Output the (x, y) coordinate of the center of the cell containing the given text.  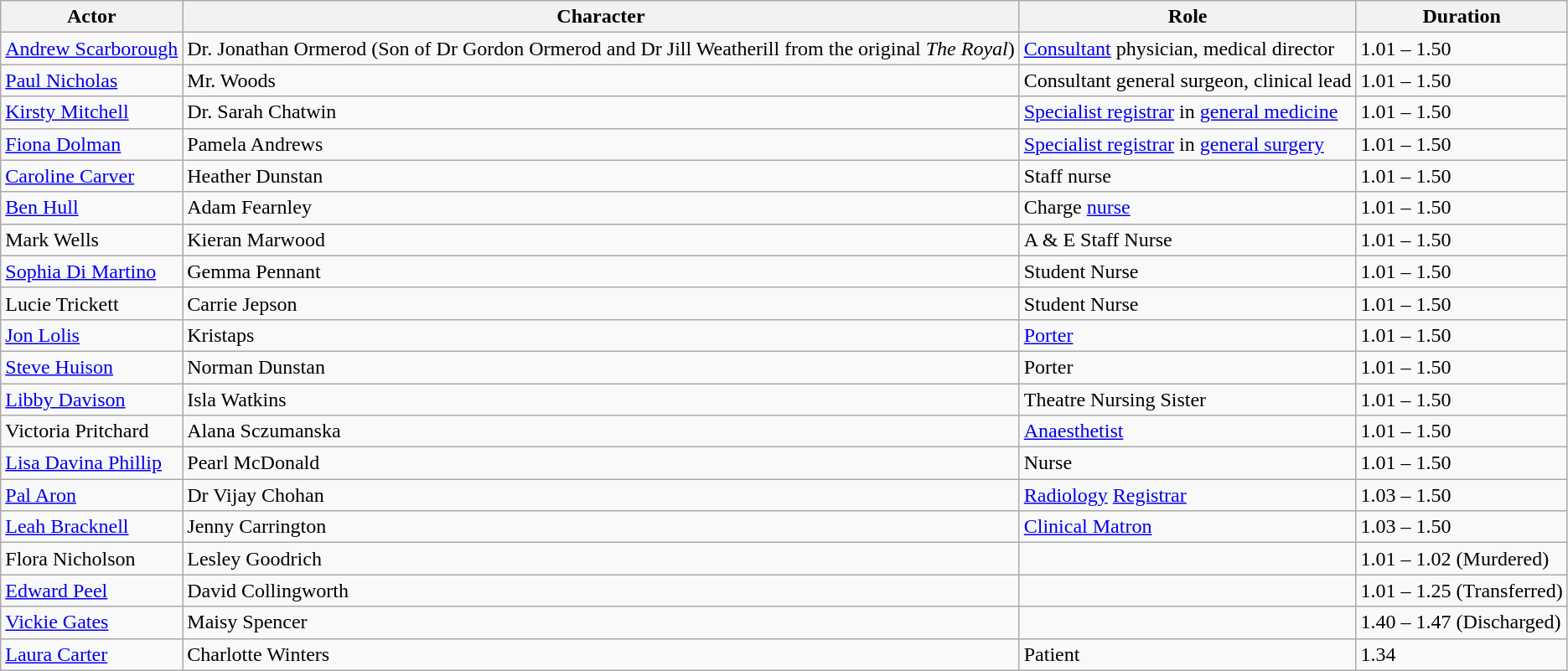
Pearl McDonald (601, 463)
Duration (1462, 17)
Gemma Pennant (601, 271)
Lesley Goodrich (601, 559)
Consultant general surgeon, clinical lead (1188, 80)
Radiology Registrar (1188, 495)
Pamela Andrews (601, 144)
Ben Hull (92, 208)
Theatre Nursing Sister (1188, 400)
Anaesthetist (1188, 431)
Patient (1188, 654)
Paul Nicholas (92, 80)
Kieran Marwood (601, 240)
Kristaps (601, 335)
Leah Bracknell (92, 527)
Clinical Matron (1188, 527)
Charlotte Winters (601, 654)
Kirsty Mitchell (92, 112)
Jenny Carrington (601, 527)
Pal Aron (92, 495)
Sophia Di Martino (92, 271)
Role (1188, 17)
Andrew Scarborough (92, 49)
Lisa Davina Phillip (92, 463)
Norman Dunstan (601, 367)
Carrie Jepson (601, 303)
Adam Fearnley (601, 208)
Charge nurse (1188, 208)
Steve Huison (92, 367)
Specialist registrar in general surgery (1188, 144)
1.40 – 1.47 (Discharged) (1462, 622)
Alana Sczumanska (601, 431)
Mr. Woods (601, 80)
Maisy Spencer (601, 622)
Staff nurse (1188, 176)
1.34 (1462, 654)
Specialist registrar in general medicine (1188, 112)
David Collingworth (601, 591)
Libby Davison (92, 400)
Lucie Trickett (92, 303)
Dr. Sarah Chatwin (601, 112)
Vickie Gates (92, 622)
Actor (92, 17)
Laura Carter (92, 654)
Edward Peel (92, 591)
Heather Dunstan (601, 176)
Dr. Jonathan Ormerod (Son of Dr Gordon Ormerod and Dr Jill Weatherill from the original The Royal) (601, 49)
1.01 – 1.02 (Murdered) (1462, 559)
Victoria Pritchard (92, 431)
Consultant physician, medical director (1188, 49)
Nurse (1188, 463)
A & E Staff Nurse (1188, 240)
Jon Lolis (92, 335)
Flora Nicholson (92, 559)
Isla Watkins (601, 400)
Dr Vijay Chohan (601, 495)
Fiona Dolman (92, 144)
1.01 – 1.25 (Transferred) (1462, 591)
Character (601, 17)
Mark Wells (92, 240)
Caroline Carver (92, 176)
